Provide the [x, y] coordinate of the cell's center where the given text is located.  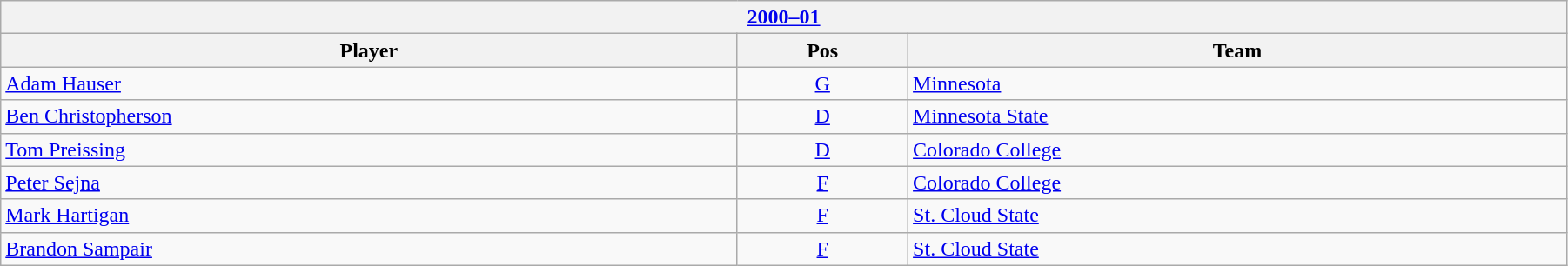
Adam Hauser [369, 83]
Pos [823, 50]
2000–01 [784, 17]
Tom Preissing [369, 150]
Minnesota [1237, 83]
Minnesota State [1237, 116]
Peter Sejna [369, 183]
Brandon Sampair [369, 249]
Player [369, 50]
G [823, 83]
Team [1237, 50]
Ben Christopherson [369, 116]
Mark Hartigan [369, 216]
